Return [X, Y] of the center of cell containing provided text 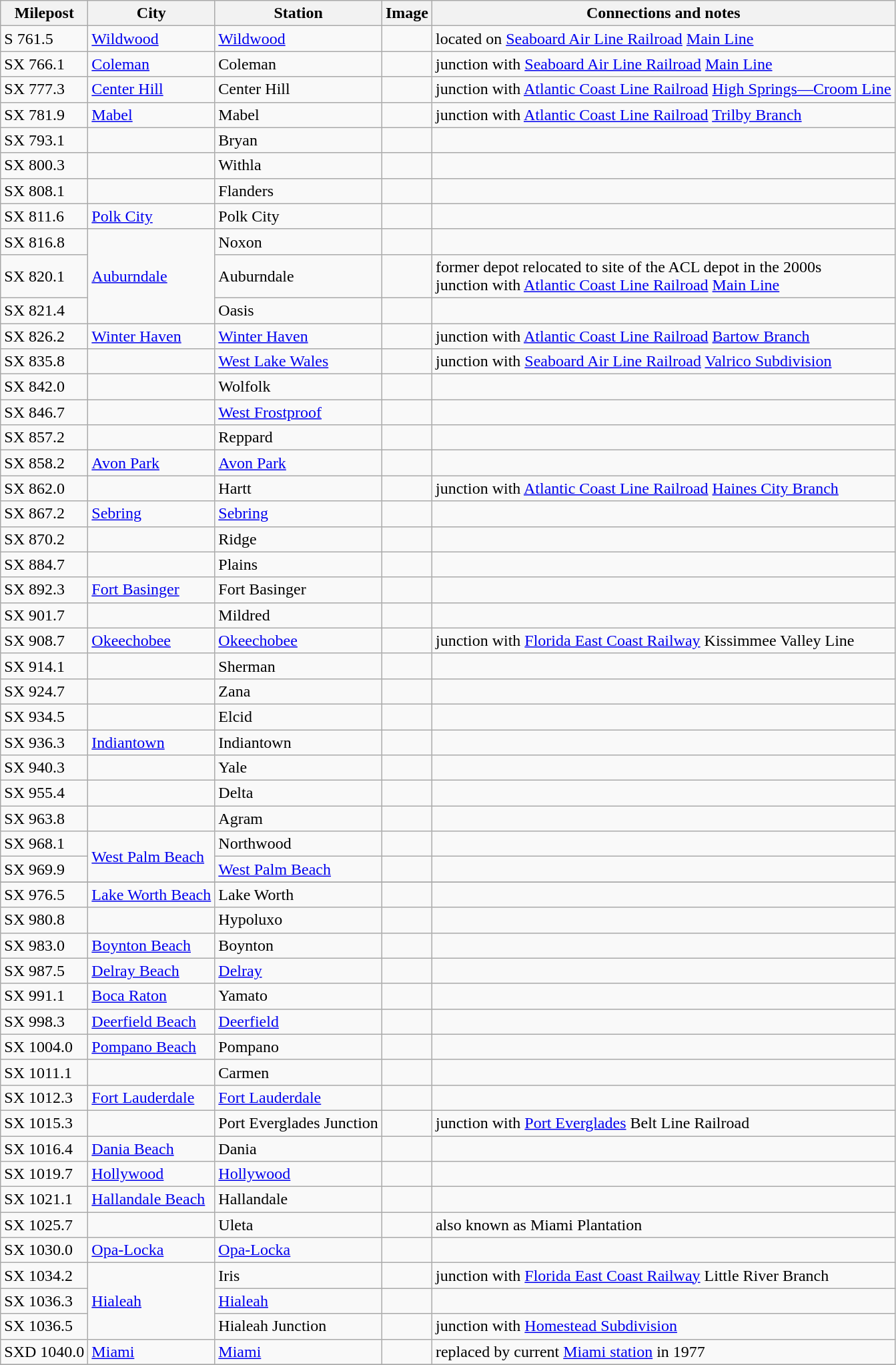
Agram [299, 819]
Oasis [299, 310]
SX 998.3 [44, 1021]
Pompano [299, 1047]
junction with Homestead Subdivision [663, 1326]
Milepost [44, 13]
SXD 1040.0 [44, 1352]
SX 934.5 [44, 717]
Delray [299, 971]
SX 1034.2 [44, 1276]
Zana [299, 691]
junction with Atlantic Coast Line Railroad Haines City Branch [663, 488]
SX 976.5 [44, 895]
SX 835.8 [44, 362]
SX 1015.3 [44, 1123]
SX 914.1 [44, 666]
Delray Beach [151, 971]
SX 842.0 [44, 387]
Mildred [299, 615]
Hartt [299, 488]
SX 980.8 [44, 920]
Carmen [299, 1072]
SX 1025.7 [44, 1225]
Delta [299, 793]
SX 867.2 [44, 514]
SX 870.2 [44, 539]
former depot relocated to site of the ACL depot in the 2000sjunction with Atlantic Coast Line Railroad Main Line [663, 276]
SX 826.2 [44, 336]
Ridge [299, 539]
Flanders [299, 191]
junction with Florida East Coast Railway Little River Branch [663, 1276]
Deerfield [299, 1021]
SX 857.2 [44, 438]
SX 940.3 [44, 768]
Deerfield Beach [151, 1021]
SX 1036.5 [44, 1326]
SX 1004.0 [44, 1047]
Hialeah Junction [299, 1326]
SX 968.1 [44, 844]
SX 820.1 [44, 276]
SX 924.7 [44, 691]
Hallandale [299, 1200]
SX 1011.1 [44, 1072]
SX 816.8 [44, 242]
Northwood [299, 844]
Station [299, 13]
Dania Beach [151, 1148]
SX 983.0 [44, 945]
SX 793.1 [44, 140]
Yale [299, 768]
junction with Atlantic Coast Line Railroad Bartow Branch [663, 336]
Yamato [299, 996]
City [151, 13]
West Frostproof [299, 412]
Withla [299, 165]
junction with Atlantic Coast Line Railroad High Springs—Croom Line [663, 89]
junction with Seaboard Air Line Railroad Valrico Subdivision [663, 362]
SX 1021.1 [44, 1200]
SX 777.3 [44, 89]
SX 936.3 [44, 743]
SX 955.4 [44, 793]
also known as Miami Plantation [663, 1225]
replaced by current Miami station in 1977 [663, 1352]
Iris [299, 1276]
junction with Atlantic Coast Line Railroad Trilby Branch [663, 115]
SX 969.9 [44, 869]
Pompano Beach [151, 1047]
SX 892.3 [44, 590]
SX 858.2 [44, 463]
Boynton Beach [151, 945]
Elcid [299, 717]
SX 1019.7 [44, 1174]
SX 1030.0 [44, 1250]
Connections and notes [663, 13]
SX 1012.3 [44, 1097]
junction with Port Everglades Belt Line Railroad [663, 1123]
SX 987.5 [44, 971]
Boca Raton [151, 996]
Wolfolk [299, 387]
junction with Florida East Coast Railway Kissimmee Valley Line [663, 640]
Lake Worth [299, 895]
Dania [299, 1148]
SX 1016.4 [44, 1148]
S 761.5 [44, 39]
Lake Worth Beach [151, 895]
SX 884.7 [44, 564]
SX 766.1 [44, 64]
junction with Seaboard Air Line Railroad Main Line [663, 64]
SX 781.9 [44, 115]
SX 846.7 [44, 412]
SX 811.6 [44, 216]
SX 862.0 [44, 488]
Reppard [299, 438]
located on Seaboard Air Line Railroad Main Line [663, 39]
Plains [299, 564]
Port Everglades Junction [299, 1123]
Uleta [299, 1225]
SX 808.1 [44, 191]
SX 908.7 [44, 640]
Boynton [299, 945]
Noxon [299, 242]
Bryan [299, 140]
SX 991.1 [44, 996]
West Lake Wales [299, 362]
SX 963.8 [44, 819]
Image [407, 13]
Hypoluxo [299, 920]
SX 901.7 [44, 615]
SX 800.3 [44, 165]
SX 821.4 [44, 310]
Sherman [299, 666]
Hallandale Beach [151, 1200]
SX 1036.3 [44, 1301]
